Determine the (X, Y) coordinate at the center of the cell enclosing the given text.  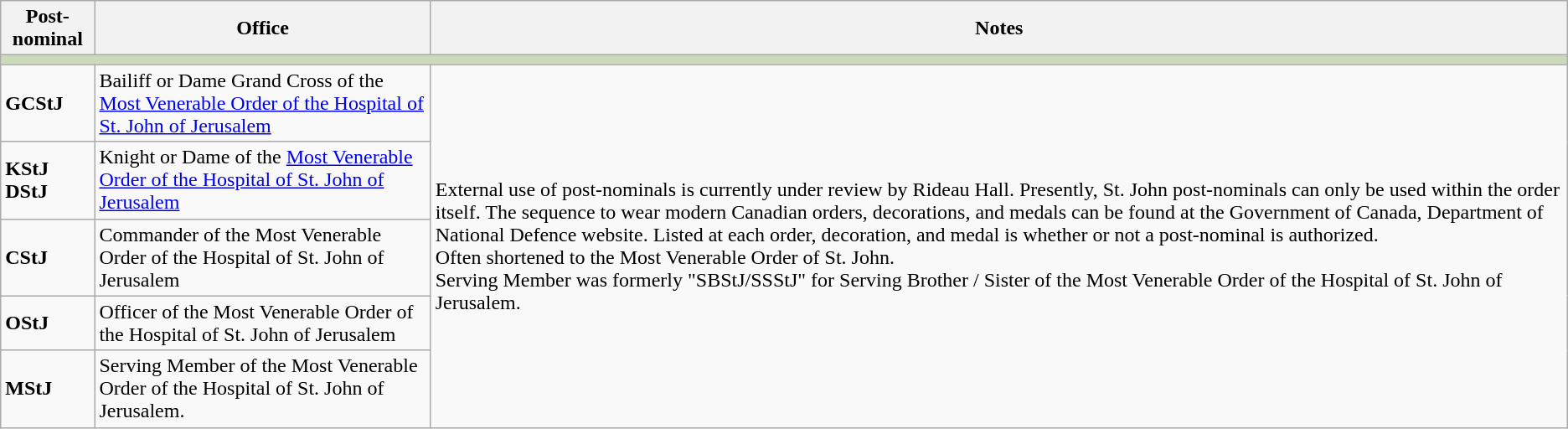
Officer of the Most Venerable Order of the Hospital of St. John of Jerusalem (263, 323)
OStJ (48, 323)
Office (263, 28)
MStJ (48, 389)
Serving Member of the Most Venerable Order of the Hospital of St. John of Jerusalem. (263, 389)
GCStJ (48, 103)
KStJDStJ (48, 180)
Knight or Dame of the Most Venerable Order of the Hospital of St. John of Jerusalem (263, 180)
CStJ (48, 257)
Post-nominal (48, 28)
Commander of the Most Venerable Order of the Hospital of St. John of Jerusalem (263, 257)
Bailiff or Dame Grand Cross of the Most Venerable Order of the Hospital of St. John of Jerusalem (263, 103)
Notes (998, 28)
